Find where the given text appears and provide that cell's center as [x, y] coordinate. 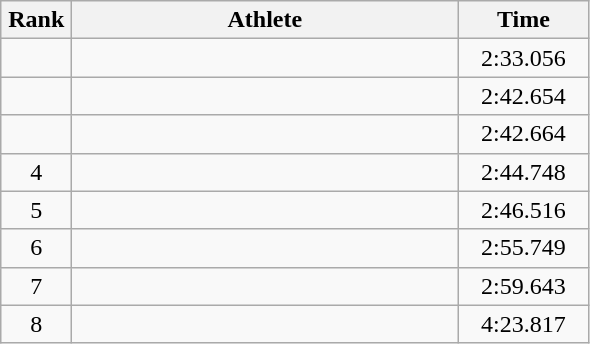
6 [36, 248]
2:33.056 [524, 58]
Athlete [265, 20]
2:46.516 [524, 210]
Rank [36, 20]
Time [524, 20]
2:59.643 [524, 286]
2:55.749 [524, 248]
2:42.654 [524, 96]
4:23.817 [524, 324]
2:42.664 [524, 134]
8 [36, 324]
7 [36, 286]
4 [36, 172]
2:44.748 [524, 172]
5 [36, 210]
